Return [x, y] of the center of cell containing provided text 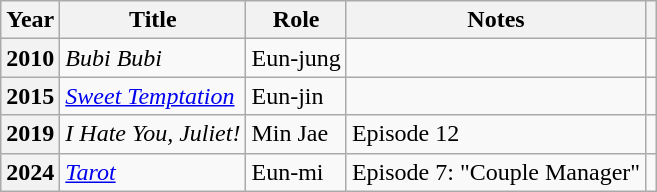
Role [296, 20]
Episode 12 [496, 134]
2010 [30, 58]
Bubi Bubi [153, 58]
Sweet Temptation [153, 96]
Tarot [153, 172]
Year [30, 20]
Title [153, 20]
2024 [30, 172]
Min Jae [296, 134]
Episode 7: "Couple Manager" [496, 172]
2015 [30, 96]
Eun-jin [296, 96]
I Hate You, Juliet! [153, 134]
2019 [30, 134]
Eun-jung [296, 58]
Notes [496, 20]
Eun-mi [296, 172]
